Find where the given text appears and provide that cell's center as (x, y) coordinate. 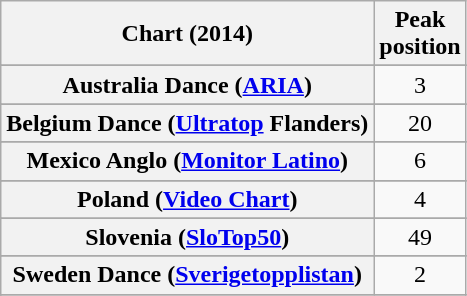
4 (420, 199)
Sweden Dance (Sverigetopplistan) (188, 275)
Peakposition (420, 34)
3 (420, 85)
Australia Dance (ARIA) (188, 85)
Chart (2014) (188, 34)
Slovenia (SloTop50) (188, 237)
Poland (Video Chart) (188, 199)
2 (420, 275)
Belgium Dance (Ultratop Flanders) (188, 123)
Mexico Anglo (Monitor Latino) (188, 161)
49 (420, 237)
6 (420, 161)
20 (420, 123)
